Pinpoint the cell where the given text exists, returning its [X, Y] midpoint coordinate. 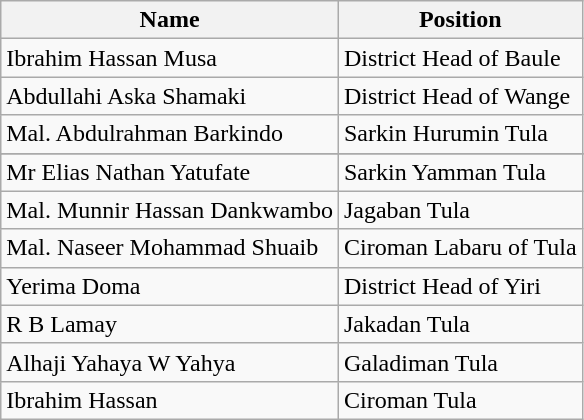
Ibrahim Hassan [170, 400]
R B Lamay [170, 324]
Jakadan Tula [460, 324]
Abdullahi Aska Shamaki [170, 96]
Ibrahim Hassan Musa [170, 58]
Yerima Doma [170, 286]
District Head of Wange [460, 96]
Name [170, 20]
Alhaji Yahaya W Yahya [170, 362]
Galadiman Tula [460, 362]
District Head of Baule [460, 58]
Mr Elias Nathan Yatufate [170, 172]
Position [460, 20]
Mal. Munnir Hassan Dankwambo [170, 210]
Jagaban Tula [460, 210]
Ciroman Labaru of Tula [460, 248]
Mal. Abdulrahman Barkindo [170, 134]
Ciroman Tula [460, 400]
Mal. Naseer Mohammad Shuaib [170, 248]
Sarkin Hurumin Tula [460, 134]
Sarkin Yamman Tula [460, 172]
District Head of Yiri [460, 286]
